From the cell containing the given text, extract its center point as [X, Y] coordinate. 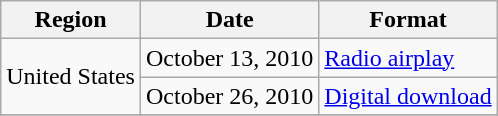
United States [71, 77]
Region [71, 20]
Radio airplay [408, 58]
October 13, 2010 [229, 58]
Digital download [408, 96]
October 26, 2010 [229, 96]
Date [229, 20]
Format [408, 20]
